Pinpoint the cell where the given text exists, returning its (x, y) midpoint coordinate. 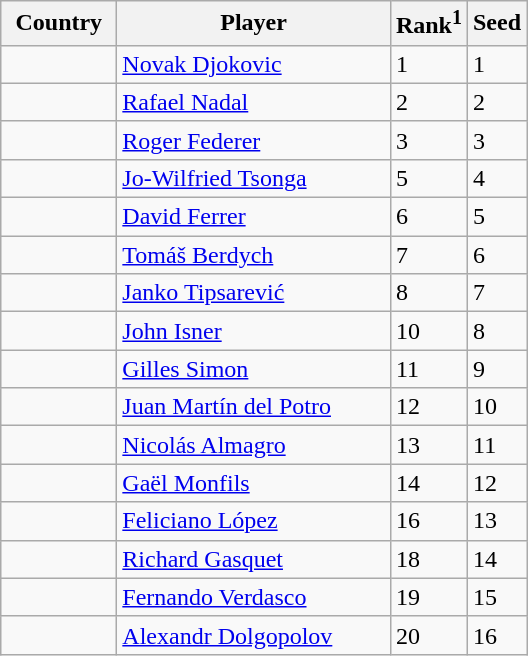
18 (428, 559)
Juan Martín del Potro (254, 407)
Rank1 (428, 24)
John Isner (254, 331)
Janko Tipsarević (254, 293)
4 (496, 178)
Fernando Verdasco (254, 597)
19 (428, 597)
9 (496, 369)
Jo-Wilfried Tsonga (254, 178)
Novak Djokovic (254, 64)
Feliciano López (254, 521)
Roger Federer (254, 140)
Richard Gasquet (254, 559)
Gaël Monfils (254, 483)
15 (496, 597)
David Ferrer (254, 217)
Tomáš Berdych (254, 255)
Player (254, 24)
Rafael Nadal (254, 102)
Nicolás Almagro (254, 445)
Seed (496, 24)
20 (428, 635)
Gilles Simon (254, 369)
Alexandr Dolgopolov (254, 635)
Country (59, 24)
